Output the [X, Y] coordinate of the center of the cell containing the given text.  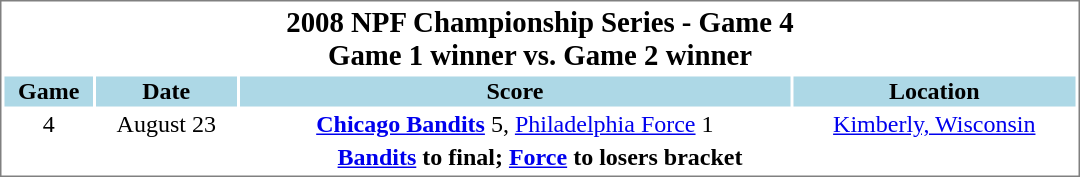
Bandits to final; Force to losers bracket [540, 157]
Chicago Bandits 5, Philadelphia Force 1 [515, 125]
4 [48, 125]
Game [48, 91]
Location [934, 91]
August 23 [166, 125]
Kimberly, Wisconsin [934, 125]
Date [166, 91]
Score [515, 91]
2008 NPF Championship Series - Game 4Game 1 winner vs. Game 2 winner [540, 38]
